Return [X, Y] of the center of cell containing provided text 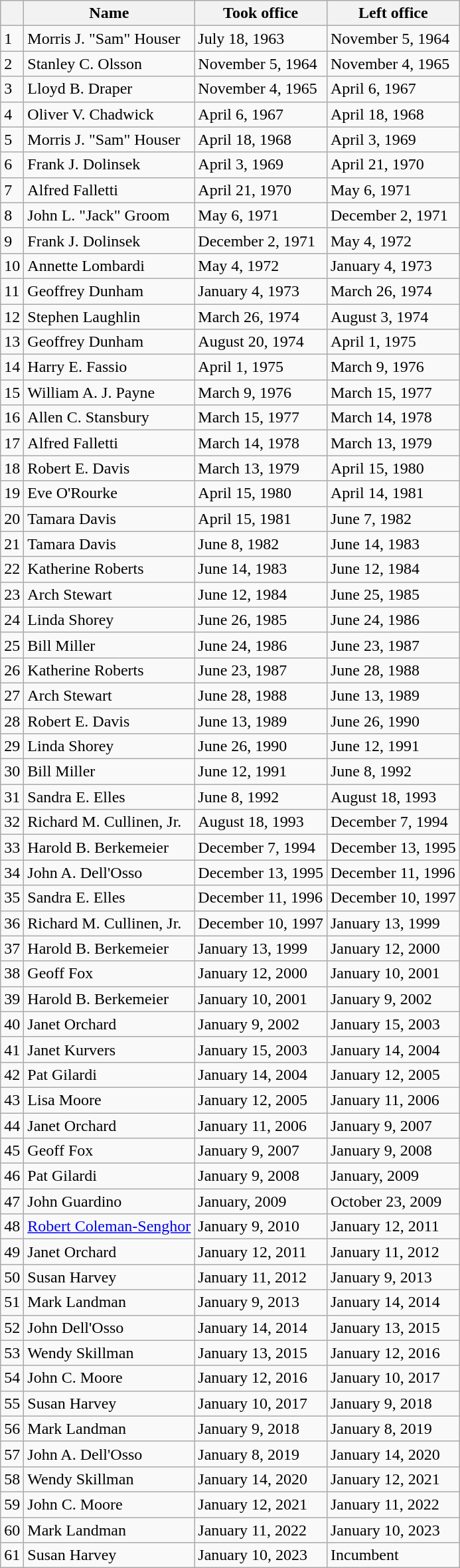
William A. J. Payne [109, 392]
2 [12, 64]
June 7, 1982 [393, 519]
30 [12, 772]
60 [12, 1529]
47 [12, 1201]
6 [12, 165]
37 [12, 948]
3 [12, 89]
14 [12, 367]
54 [12, 1378]
Oliver V. Chadwick [109, 114]
Stanley C. Olsson [109, 64]
19 [12, 493]
51 [12, 1302]
August 3, 1974 [393, 317]
1 [12, 39]
57 [12, 1454]
10 [12, 266]
John Dell'Osso [109, 1328]
27 [12, 695]
July 18, 1963 [261, 39]
4 [12, 114]
Lloyd B. Draper [109, 89]
June 8, 1982 [261, 544]
13 [12, 342]
Left office [393, 13]
20 [12, 519]
5 [12, 139]
16 [12, 418]
June 25, 1985 [393, 594]
28 [12, 721]
October 23, 2009 [393, 1201]
21 [12, 544]
56 [12, 1429]
8 [12, 215]
John Guardino [109, 1201]
August 20, 1974 [261, 342]
Harry E. Fassio [109, 367]
9 [12, 240]
Lisa Moore [109, 1100]
Allen C. Stansbury [109, 418]
58 [12, 1479]
44 [12, 1126]
31 [12, 797]
18 [12, 468]
22 [12, 569]
41 [12, 1049]
55 [12, 1403]
11 [12, 291]
John L. "Jack" Groom [109, 215]
34 [12, 873]
29 [12, 746]
Took office [261, 13]
46 [12, 1176]
59 [12, 1504]
23 [12, 594]
7 [12, 190]
25 [12, 645]
Stephen Laughlin [109, 317]
36 [12, 923]
49 [12, 1252]
April 15, 1981 [261, 519]
40 [12, 1024]
45 [12, 1151]
48 [12, 1227]
April 14, 1981 [393, 493]
Janet Kurvers [109, 1049]
12 [12, 317]
35 [12, 898]
43 [12, 1100]
50 [12, 1277]
39 [12, 999]
Incumbent [393, 1555]
June 26, 1985 [261, 620]
38 [12, 974]
53 [12, 1353]
January 9, 2010 [261, 1227]
24 [12, 620]
32 [12, 822]
61 [12, 1555]
17 [12, 443]
Annette Lombardi [109, 266]
33 [12, 847]
15 [12, 392]
26 [12, 670]
Robert Coleman-Senghor [109, 1227]
42 [12, 1075]
52 [12, 1328]
Name [109, 13]
Eve O'Rourke [109, 493]
